Extract the (x, y) coordinate from the center of the cell holding the provided text.  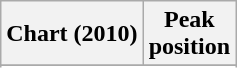
Peakposition (189, 34)
Chart (2010) (72, 34)
